For the text-containing cell, return its midpoint in [x, y] coordinate format. 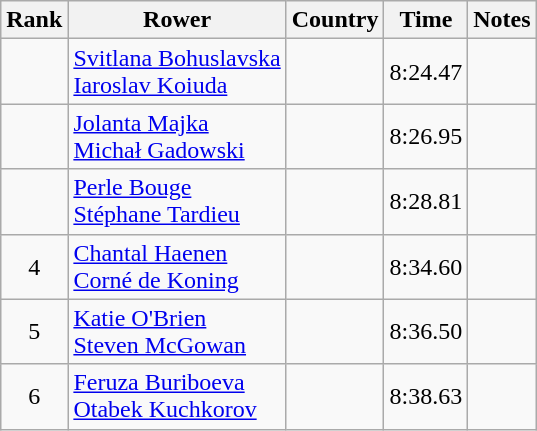
8:34.60 [426, 266]
Rower [177, 20]
8:24.47 [426, 72]
Chantal HaenenCorné de Koning [177, 266]
5 [34, 332]
4 [34, 266]
8:26.95 [426, 136]
Feruza BuriboevaOtabek Kuchkorov [177, 396]
Svitlana BohuslavskaIaroslav Koiuda [177, 72]
Jolanta MajkaMichał Gadowski [177, 136]
8:38.63 [426, 396]
8:36.50 [426, 332]
Katie O'BrienSteven McGowan [177, 332]
Time [426, 20]
8:28.81 [426, 202]
6 [34, 396]
Country [335, 20]
Perle BougeStéphane Tardieu [177, 202]
Notes [502, 20]
Rank [34, 20]
